Locate the cell with the specified text and output its [x, y] center coordinate. 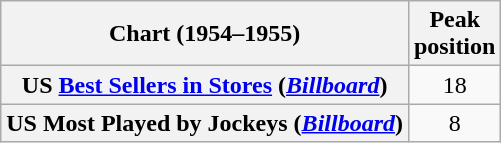
Chart (1954–1955) [205, 34]
18 [454, 85]
US Best Sellers in Stores (Billboard) [205, 85]
Peakposition [454, 34]
US Most Played by Jockeys (Billboard) [205, 123]
8 [454, 123]
